From the cell containing the given text, extract its center point as [x, y] coordinate. 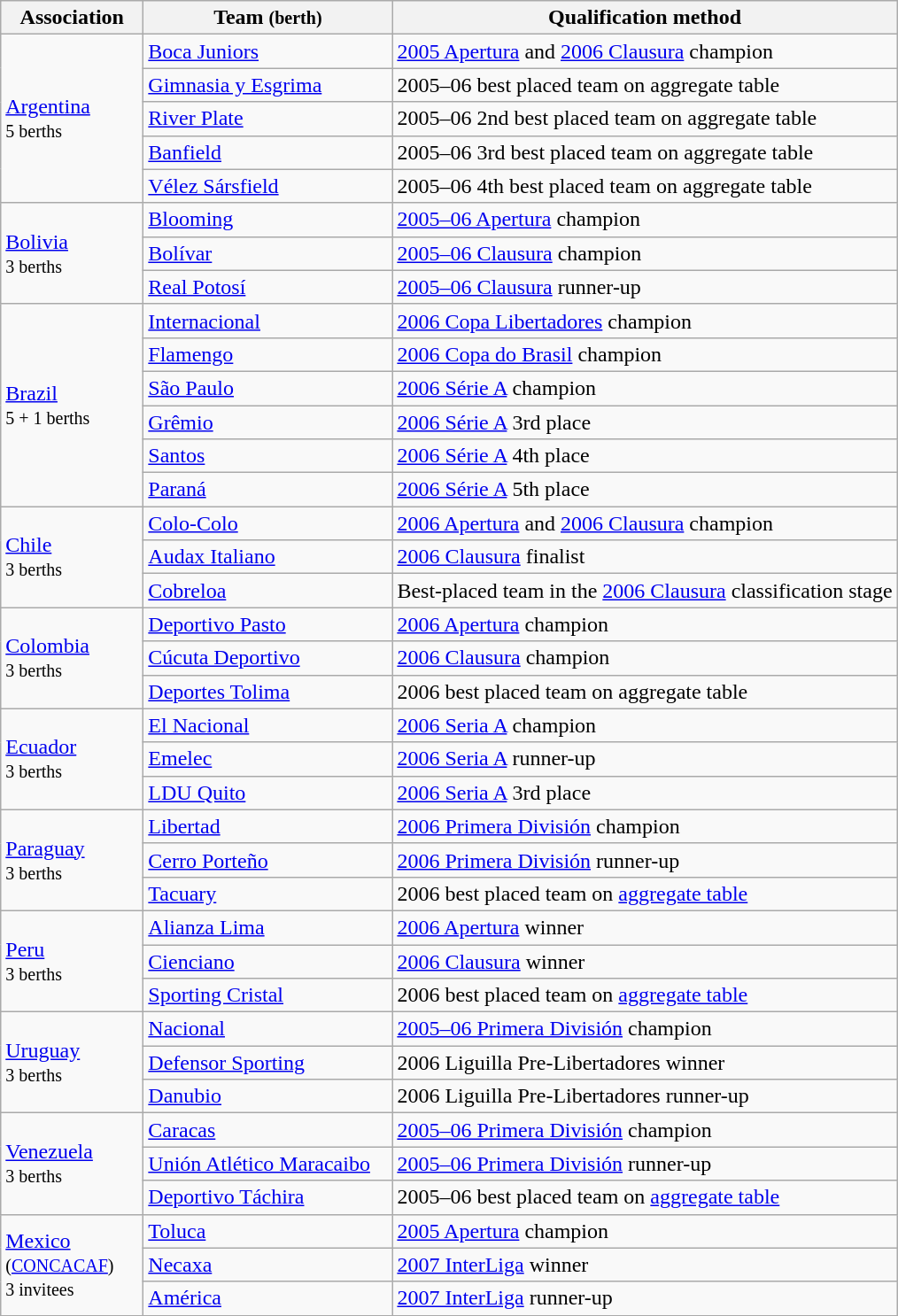
Audax Italiano [267, 557]
2006 Série A 5th place [645, 490]
Mexico(CONCACAF)3 invitees [73, 1265]
2006 Seria A champion [645, 725]
Vélez Sársfield [267, 186]
Deportes Tolima [267, 692]
Banfield [267, 152]
Caracas [267, 1130]
Brazil5 + 1 berths [73, 405]
Boca Juniors [267, 51]
Danubio [267, 1096]
LDU Quito [267, 793]
Argentina5 berths [73, 119]
Qualification method [645, 18]
2006 Série A 4th place [645, 456]
Peru3 berths [73, 961]
Cienciano [267, 961]
2005–06 Clausura runner-up [645, 287]
2005–06 4th best placed team on aggregate table [645, 186]
2005–06 2nd best placed team on aggregate table [645, 119]
Paraguay3 berths [73, 860]
Colo-Colo [267, 523]
Colombia3 berths [73, 658]
América [267, 1298]
Uruguay3 berths [73, 1063]
2006 Primera División runner-up [645, 860]
Flamengo [267, 354]
2007 InterLiga winner [645, 1265]
Internacional [267, 321]
Unión Atlético Maracaibo [267, 1164]
Grêmio [267, 422]
Gimnasia y Esgrima [267, 85]
Defensor Sporting [267, 1063]
Blooming [267, 220]
2006 Liguilla Pre-Libertadores winner [645, 1063]
Cerro Porteño [267, 860]
2006 Copa do Brasil champion [645, 354]
Santos [267, 456]
2006 Apertura winner [645, 927]
Ecuador3 berths [73, 759]
2006 Seria A 3rd place [645, 793]
Association [73, 18]
2006 Apertura champion [645, 624]
2007 InterLiga runner-up [645, 1298]
Chile3 berths [73, 557]
2005 Apertura champion [645, 1231]
Nacional [267, 1029]
Sporting Cristal [267, 995]
Deportivo Pasto [267, 624]
2006 Copa Libertadores champion [645, 321]
2005–06 Clausura champion [645, 253]
El Nacional [267, 725]
Toluca [267, 1231]
Bolívar [267, 253]
Libertad [267, 826]
Cobreloa [267, 591]
Team (berth) [267, 18]
2006 Seria A runner-up [645, 759]
2006 Clausura finalist [645, 557]
2005–06 Apertura champion [645, 220]
São Paulo [267, 388]
Deportivo Táchira [267, 1197]
2005 Apertura and 2006 Clausura champion [645, 51]
2006 Apertura and 2006 Clausura champion [645, 523]
Tacuary [267, 894]
2005–06 3rd best placed team on aggregate table [645, 152]
Best-placed team in the 2006 Clausura classification stage [645, 591]
2006 Clausura winner [645, 961]
2005–06 Primera División runner-up [645, 1164]
2006 Série A 3rd place [645, 422]
2006 Liguilla Pre-Libertadores runner-up [645, 1096]
2006 Primera División champion [645, 826]
2006 Série A champion [645, 388]
Cúcuta Deportivo [267, 658]
Venezuela3 berths [73, 1164]
Alianza Lima [267, 927]
Real Potosí [267, 287]
Paraná [267, 490]
2006 Clausura champion [645, 658]
Bolivia3 berths [73, 253]
Necaxa [267, 1265]
River Plate [267, 119]
Emelec [267, 759]
